Output the (x, y) coordinate of the center of the cell containing the given text.  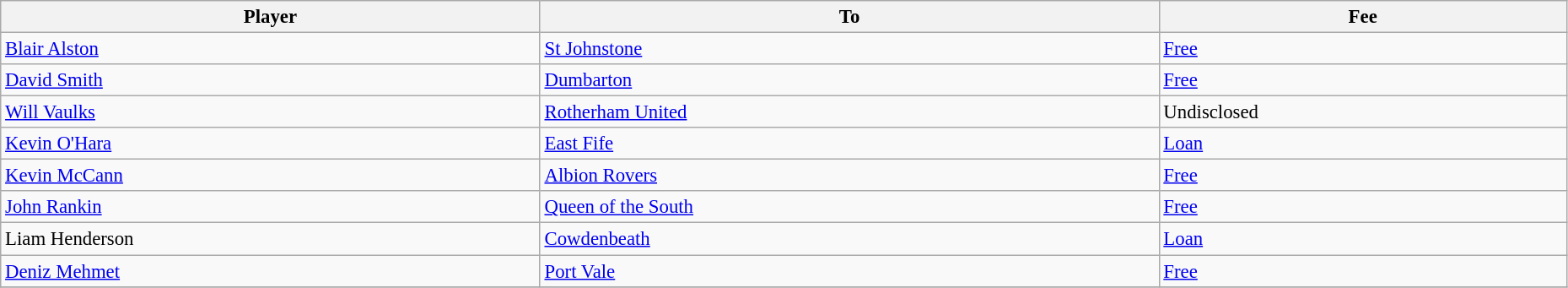
St Johnstone (849, 49)
Port Vale (849, 271)
To (849, 17)
Kevin McCann (270, 176)
Liam Henderson (270, 239)
John Rankin (270, 207)
Cowdenbeath (849, 239)
David Smith (270, 80)
Rotherham United (849, 112)
Kevin O'Hara (270, 144)
Will Vaulks (270, 112)
Player (270, 17)
Queen of the South (849, 207)
Deniz Mehmet (270, 271)
East Fife (849, 144)
Blair Alston (270, 49)
Albion Rovers (849, 176)
Fee (1363, 17)
Dumbarton (849, 80)
Undisclosed (1363, 112)
